Capture the cell that displays the provided text and extract its (x, y) central coordinate. 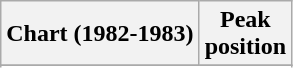
Chart (1982-1983) (100, 34)
Peakposition (245, 34)
